Pinpoint the cell where the given text exists, returning its [X, Y] midpoint coordinate. 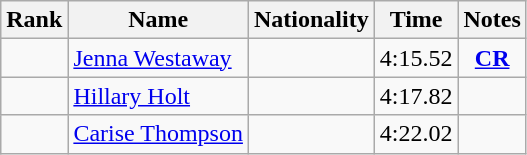
Rank [34, 20]
Notes [492, 20]
Carise Thompson [158, 134]
4:17.82 [416, 96]
Time [416, 20]
CR [492, 58]
4:15.52 [416, 58]
Nationality [311, 20]
Hillary Holt [158, 96]
Name [158, 20]
Jenna Westaway [158, 58]
4:22.02 [416, 134]
